Output the [x, y] coordinate of the center of the cell containing the given text.  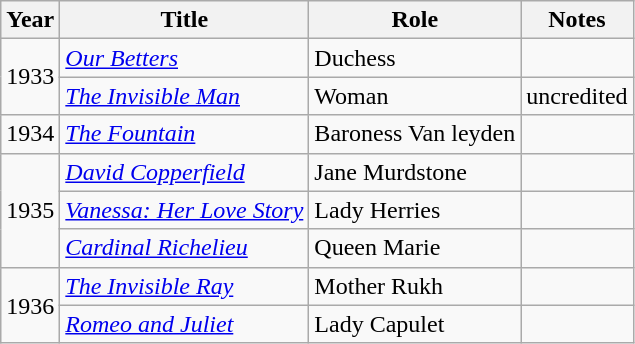
Baroness Van leyden [415, 134]
Woman [415, 96]
Cardinal Richelieu [184, 248]
Title [184, 20]
Year [30, 20]
Mother Rukh [415, 286]
1936 [30, 305]
Lady Herries [415, 210]
David Copperfield [184, 172]
Lady Capulet [415, 324]
Duchess [415, 58]
1935 [30, 210]
The Fountain [184, 134]
The Invisible Ray [184, 286]
Role [415, 20]
Queen Marie [415, 248]
Notes [577, 20]
Vanessa: Her Love Story [184, 210]
1934 [30, 134]
Romeo and Juliet [184, 324]
1933 [30, 77]
uncredited [577, 96]
The Invisible Man [184, 96]
Jane Murdstone [415, 172]
Our Betters [184, 58]
